Scan for the cell matching the given text and deliver its [x, y] coordinate at center. 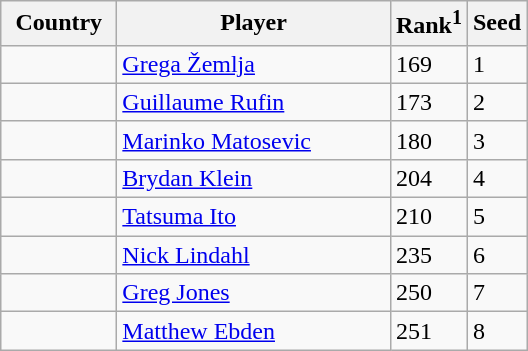
Seed [496, 24]
Player [254, 24]
1 [496, 64]
235 [428, 255]
180 [428, 140]
Brydan Klein [254, 178]
7 [496, 293]
3 [496, 140]
210 [428, 217]
Grega Žemlja [254, 64]
173 [428, 102]
8 [496, 331]
251 [428, 331]
Tatsuma Ito [254, 217]
Matthew Ebden [254, 331]
Marinko Matosevic [254, 140]
204 [428, 178]
Country [59, 24]
Guillaume Rufin [254, 102]
6 [496, 255]
2 [496, 102]
5 [496, 217]
Greg Jones [254, 293]
250 [428, 293]
Nick Lindahl [254, 255]
169 [428, 64]
Rank1 [428, 24]
4 [496, 178]
